Return the (x, y) coordinate for the center point of the cell that contains the specified text.  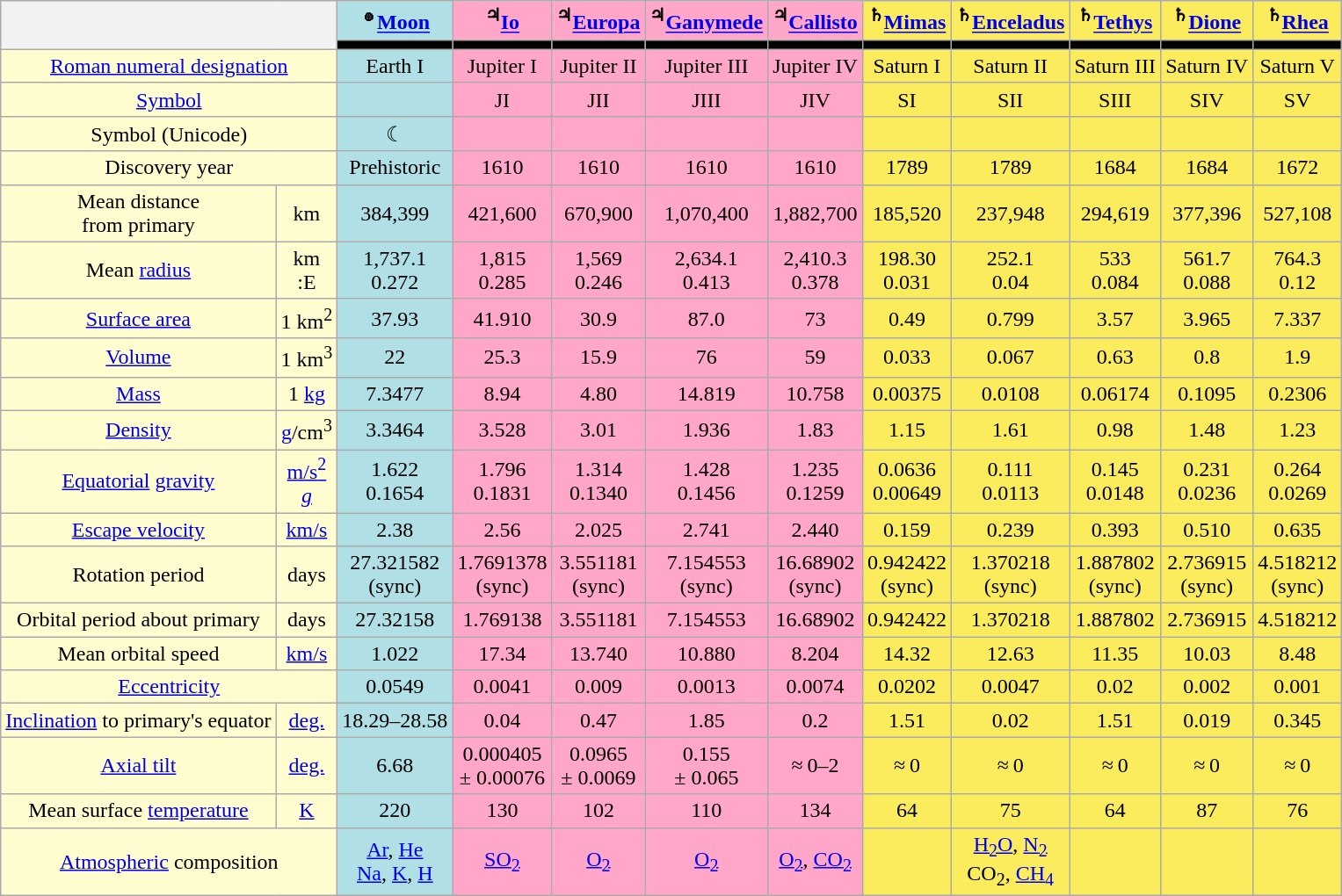
m/s2g (307, 481)
0.345 (1297, 720)
3.965 (1208, 318)
185,520 (907, 213)
0.49 (907, 318)
≈ 0–2 (816, 766)
7.337 (1297, 318)
377,396 (1208, 213)
0.019 (1208, 720)
16.68902 (816, 620)
Saturn III (1115, 66)
0.04 (503, 720)
10.03 (1208, 654)
0.63 (1115, 358)
Orbital period about primary (139, 620)
561.7 0.088 (1208, 271)
0.0549 (395, 687)
1.23 (1297, 430)
0.155± 0.065 (707, 766)
7.154553 (sync) (707, 574)
Ar, HeNa, K, H (395, 862)
JIV (816, 99)
☾ (395, 134)
1.83 (816, 430)
0.033 (907, 358)
SI (907, 99)
0.0047 (1010, 687)
384,399 (395, 213)
59 (816, 358)
Jupiter I (503, 66)
0.1110.0113 (1010, 481)
0.001 (1297, 687)
Jupiter IV (816, 66)
8.94 (503, 394)
0.2306 (1297, 394)
0.8 (1208, 358)
134 (816, 811)
1.370218 (sync) (1010, 574)
Surface area (139, 318)
1.4280.1456 (707, 481)
Inclination to primary's equator (139, 720)
27.321582 (sync) (395, 574)
7.154553 (707, 620)
25.3 (503, 358)
1,737.1 0.272 (395, 271)
1.6220.1654 (395, 481)
1.7960.1831 (503, 481)
km :E (307, 271)
2.741 (707, 530)
237,948 (1010, 213)
🜨Moon (395, 21)
73 (816, 318)
0.510 (1208, 530)
Eccentricity (169, 687)
0.2640.0269 (1297, 481)
6.68 (395, 766)
Roman numeral designation (169, 66)
3.57 (1115, 318)
13.740 (598, 654)
670,900 (598, 213)
♄Dione (1208, 21)
♄Mimas (907, 21)
533 0.084 (1115, 271)
37.93 (395, 318)
♃Callisto (816, 21)
1 km3 (307, 358)
0.98 (1115, 430)
SII (1010, 99)
1.769138 (503, 620)
12.63 (1010, 654)
SO2 (503, 862)
130 (503, 811)
Density (139, 430)
2.440 (816, 530)
294,619 (1115, 213)
1,569 0.246 (598, 271)
Saturn I (907, 66)
2.025 (598, 530)
JI (503, 99)
17.34 (503, 654)
764.3 0.12 (1297, 271)
Escape velocity (139, 530)
km (307, 213)
Rotation period (139, 574)
0.1095 (1208, 394)
1,070,400 (707, 213)
1.15 (907, 430)
0.06360.00649 (907, 481)
g/cm3 (307, 430)
1.7691378 (sync) (503, 574)
1672 (1297, 168)
0.0041 (503, 687)
1,815 0.285 (503, 271)
1.85 (707, 720)
41.910 (503, 318)
0.0108 (1010, 394)
0.009 (598, 687)
1.2350.1259 (816, 481)
7.3477 (395, 394)
11.35 (1115, 654)
8.48 (1297, 654)
15.9 (598, 358)
527,108 (1297, 213)
Mean orbital speed (139, 654)
Earth I (395, 66)
1.022 (395, 654)
Jupiter III (707, 66)
10.880 (707, 654)
O2, CO2 (816, 862)
♄Rhea (1297, 21)
Saturn IV (1208, 66)
3.551181 (598, 620)
K (307, 811)
♄Enceladus (1010, 21)
Discovery year (169, 168)
0.2 (816, 720)
♃Io (503, 21)
0.0074 (816, 687)
♄Tethys (1115, 21)
Atmospheric composition (169, 862)
22 (395, 358)
1.3140.1340 (598, 481)
JII (598, 99)
Prehistoric (395, 168)
0.1450.0148 (1115, 481)
2.736915 (sync) (1208, 574)
1.936 (707, 430)
1.9 (1297, 358)
87 (1208, 811)
Equatorial gravity (139, 481)
1 kg (307, 394)
3.01 (598, 430)
252.1 0.04 (1010, 271)
0.0965± 0.0069 (598, 766)
0.47 (598, 720)
4.518212 (1297, 620)
3.551181 (sync) (598, 574)
SIII (1115, 99)
75 (1010, 811)
0.002 (1208, 687)
0.942422 (907, 620)
4.518212 (sync) (1297, 574)
18.29–28.58 (395, 720)
110 (707, 811)
JIII (707, 99)
1.61 (1010, 430)
1 km2 (307, 318)
Saturn II (1010, 66)
27.32158 (395, 620)
2,634.1 0.413 (707, 271)
0.2310.0236 (1208, 481)
0.159 (907, 530)
Symbol (169, 99)
14.32 (907, 654)
1.370218 (1010, 620)
0.239 (1010, 530)
2.736915 (1208, 620)
10.758 (816, 394)
Symbol (Unicode) (169, 134)
Mean radius (139, 271)
2.38 (395, 530)
8.204 (816, 654)
0.067 (1010, 358)
14.819 (707, 394)
Mean surface temperature (139, 811)
2.56 (503, 530)
SIV (1208, 99)
0.635 (1297, 530)
1.887802 (1115, 620)
0.0202 (907, 687)
4.80 (598, 394)
198.30 0.031 (907, 271)
♃Ganymede (707, 21)
87.0 (707, 318)
1,882,700 (816, 213)
220 (395, 811)
0.00375 (907, 394)
16.68902 (sync) (816, 574)
3.3464 (395, 430)
421,600 (503, 213)
0.942422 (sync) (907, 574)
102 (598, 811)
SV (1297, 99)
0.393 (1115, 530)
0.799 (1010, 318)
Mean distance from primary (139, 213)
Volume (139, 358)
0.000405± 0.00076 (503, 766)
30.9 (598, 318)
1.887802 (sync) (1115, 574)
Jupiter II (598, 66)
♃Europa (598, 21)
Axial tilt (139, 766)
1.48 (1208, 430)
0.0013 (707, 687)
2,410.3 0.378 (816, 271)
Saturn V (1297, 66)
0.06174 (1115, 394)
3.528 (503, 430)
Mass (139, 394)
H2O, N2CO2, CH4 (1010, 862)
